Find where the given text appears and provide that cell's center as [X, Y] coordinate. 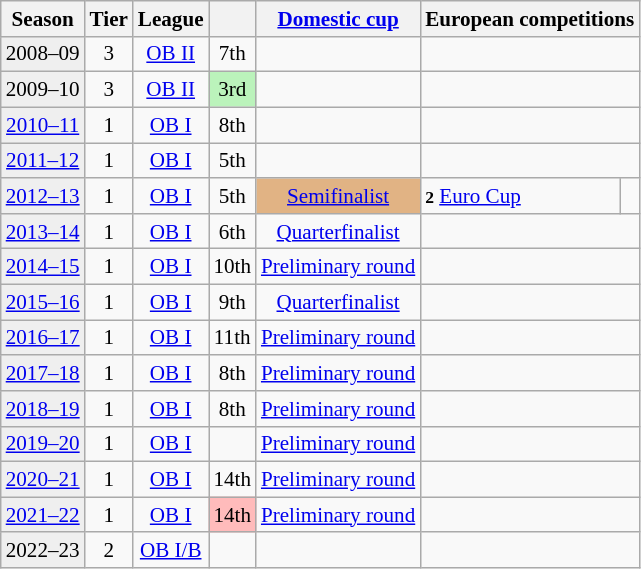
11th [232, 338]
10th [232, 266]
3rd [232, 90]
2010–11 [43, 124]
7th [232, 54]
2011–12 [43, 160]
2014–15 [43, 266]
2017–18 [43, 372]
6th [232, 230]
2018–19 [43, 408]
European competitions [530, 18]
2013–14 [43, 230]
Season [43, 18]
2009–10 [43, 90]
2 [109, 550]
League [171, 18]
2022–23 [43, 550]
2019–20 [43, 444]
2015–16 [43, 302]
Semifinalist [338, 196]
2008–09 [43, 54]
OB I/B [171, 550]
2016–17 [43, 338]
Domestic cup [338, 18]
9th [232, 302]
Tier [109, 18]
2012–13 [43, 196]
2020–21 [43, 480]
2021–22 [43, 514]
2 Euro Cup [520, 196]
